Search for the cell housing the specified text and yield its [x, y] center coordinate. 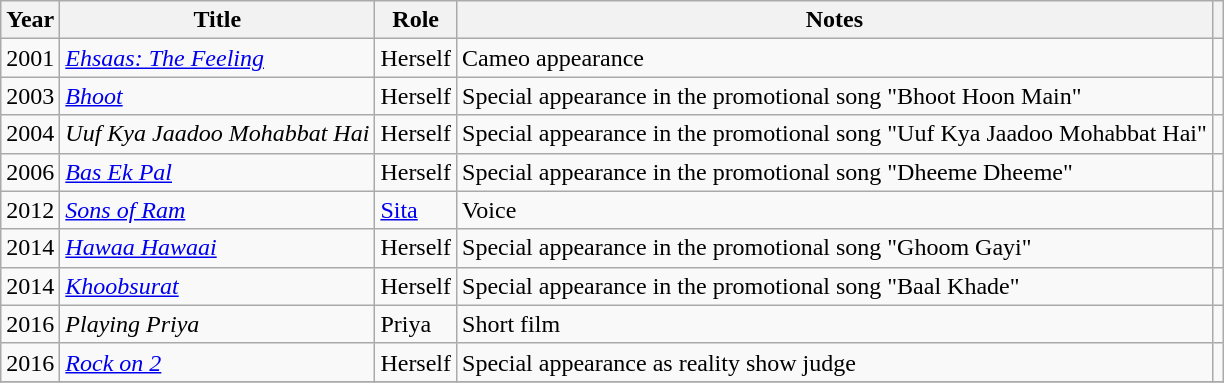
Hawaa Hawaai [218, 248]
Priya [416, 324]
Sita [416, 210]
Ehsaas: The Feeling [218, 58]
Bhoot [218, 96]
Special appearance in the promotional song "Ghoom Gayi" [835, 248]
Notes [835, 20]
Special appearance as reality show judge [835, 362]
Bas Ek Pal [218, 172]
Playing Priya [218, 324]
Voice [835, 210]
2003 [30, 96]
Special appearance in the promotional song "Uuf Kya Jaadoo Mohabbat Hai" [835, 134]
Uuf Kya Jaadoo Mohabbat Hai [218, 134]
2004 [30, 134]
Khoobsurat [218, 286]
2001 [30, 58]
Cameo appearance [835, 58]
Short film [835, 324]
Special appearance in the promotional song "Dheeme Dheeme" [835, 172]
2012 [30, 210]
Rock on 2 [218, 362]
Year [30, 20]
2006 [30, 172]
Sons of Ram [218, 210]
Role [416, 20]
Title [218, 20]
Special appearance in the promotional song "Baal Khade" [835, 286]
Special appearance in the promotional song "Bhoot Hoon Main" [835, 96]
